Capture the cell that displays the provided text and extract its (X, Y) central coordinate. 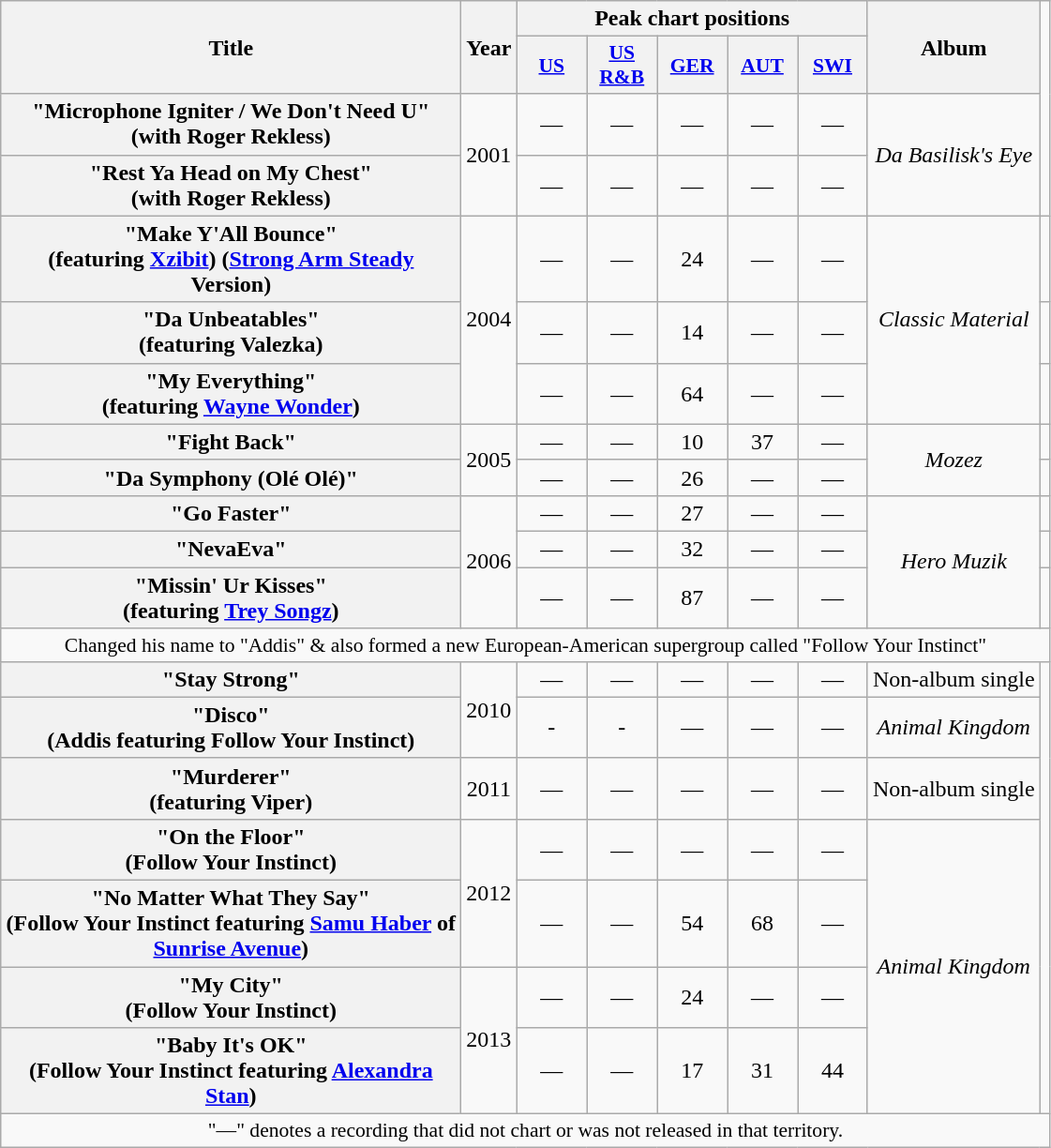
54 (692, 923)
"Da Unbeatables"(featuring Valezka) (231, 332)
"Disco"(Addis featuring Follow Your Instinct) (231, 728)
2013 (489, 1039)
"On the Floor"(Follow Your Instinct) (231, 850)
17 (692, 1071)
GER (692, 66)
"Microphone Igniter / We Don't Need U"(with Roger Rekless) (231, 124)
"Go Faster" (231, 513)
"Missin' Ur Kisses"(featuring Trey Songz) (231, 597)
Title (231, 47)
"NevaEva" (231, 549)
2012 (489, 893)
"Fight Back" (231, 442)
Mozez (953, 460)
2010 (489, 709)
2005 (489, 460)
2011 (489, 788)
"—" denotes a recording that did not chart or was not released in that territory. (525, 1131)
Classic Material (953, 320)
2006 (489, 561)
Da Basilisk's Eye (953, 155)
2001 (489, 155)
"Rest Ya Head on My Chest"(with Roger Rekless) (231, 186)
68 (763, 923)
27 (692, 513)
10 (692, 442)
64 (692, 394)
32 (692, 549)
"Da Symphony (Olé Olé)" (231, 477)
SWI (833, 66)
87 (692, 597)
Year (489, 47)
2004 (489, 320)
"Stay Strong" (231, 679)
14 (692, 332)
Peak chart positions (692, 19)
US (551, 66)
Album (953, 47)
31 (763, 1071)
AUT (763, 66)
Hero Muzik (953, 561)
"No Matter What They Say"(Follow Your Instinct featuring Samu Haber of Sunrise Avenue) (231, 923)
44 (833, 1071)
26 (692, 477)
Changed his name to "Addis" & also formed a new European-American supergroup called "Follow Your Instinct" (525, 645)
37 (763, 442)
"Baby It's OK"(Follow Your Instinct featuring Alexandra Stan) (231, 1071)
"Murderer"(featuring Viper) (231, 788)
"My Everything"(featuring Wayne Wonder) (231, 394)
USR&B (623, 66)
"Make Y'All Bounce"(featuring Xzibit) (Strong Arm Steady Version) (231, 259)
"My City"(Follow Your Instinct) (231, 996)
